Detect which cell encompasses the target text, then output its [x, y] center coordinate. 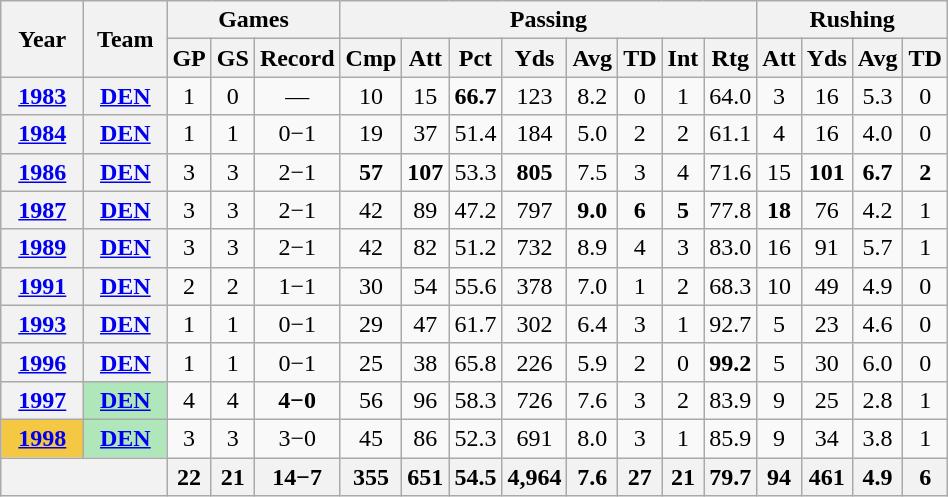
5.9 [592, 362]
Int [683, 58]
23 [826, 324]
85.9 [730, 438]
1993 [42, 324]
92.7 [730, 324]
6.4 [592, 324]
1984 [42, 134]
1983 [42, 96]
7.5 [592, 172]
64.0 [730, 96]
54.5 [476, 477]
51.2 [476, 248]
99.2 [730, 362]
Record [297, 58]
53.3 [476, 172]
101 [826, 172]
14−7 [297, 477]
3.8 [878, 438]
— [297, 96]
94 [779, 477]
1997 [42, 400]
55.6 [476, 286]
1986 [42, 172]
58.3 [476, 400]
1998 [42, 438]
355 [371, 477]
29 [371, 324]
79.7 [730, 477]
37 [426, 134]
83.9 [730, 400]
8.9 [592, 248]
56 [371, 400]
1991 [42, 286]
45 [371, 438]
4−0 [297, 400]
76 [826, 210]
226 [534, 362]
732 [534, 248]
4.2 [878, 210]
77.8 [730, 210]
1987 [42, 210]
6.0 [878, 362]
52.3 [476, 438]
6.7 [878, 172]
805 [534, 172]
68.3 [730, 286]
61.7 [476, 324]
8.2 [592, 96]
27 [640, 477]
54 [426, 286]
4.6 [878, 324]
Games [254, 20]
1996 [42, 362]
4,964 [534, 477]
Pct [476, 58]
65.8 [476, 362]
Rtg [730, 58]
184 [534, 134]
49 [826, 286]
Rushing [852, 20]
18 [779, 210]
71.6 [730, 172]
86 [426, 438]
107 [426, 172]
461 [826, 477]
83.0 [730, 248]
47 [426, 324]
38 [426, 362]
4.0 [878, 134]
1−1 [297, 286]
GS [232, 58]
GP [189, 58]
66.7 [476, 96]
378 [534, 286]
19 [371, 134]
5.3 [878, 96]
22 [189, 477]
797 [534, 210]
651 [426, 477]
Team [126, 39]
1989 [42, 248]
Cmp [371, 58]
302 [534, 324]
Year [42, 39]
61.1 [730, 134]
91 [826, 248]
9.0 [592, 210]
5.7 [878, 248]
34 [826, 438]
691 [534, 438]
47.2 [476, 210]
8.0 [592, 438]
Passing [548, 20]
3−0 [297, 438]
82 [426, 248]
2.8 [878, 400]
57 [371, 172]
96 [426, 400]
51.4 [476, 134]
89 [426, 210]
123 [534, 96]
5.0 [592, 134]
726 [534, 400]
7.0 [592, 286]
